Identify which cell holds the provided text, then report its [X, Y] central coordinate. 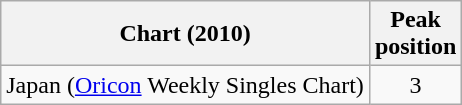
Japan (Oricon Weekly Singles Chart) [186, 85]
Peakposition [415, 34]
Chart (2010) [186, 34]
3 [415, 85]
